Capture the cell that displays the provided text and extract its (X, Y) central coordinate. 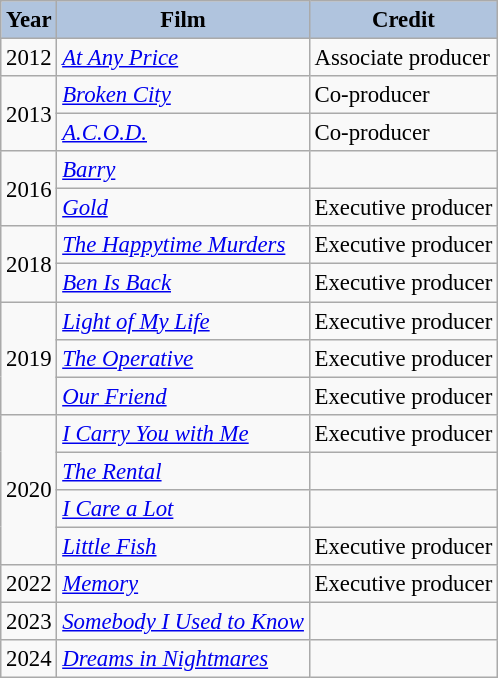
Film (183, 20)
The Happytime Murders (183, 245)
The Rental (183, 471)
2019 (29, 358)
Associate producer (403, 58)
2024 (29, 659)
Somebody I Used to Know (183, 621)
2023 (29, 621)
2013 (29, 114)
Light of My Life (183, 321)
2018 (29, 264)
2022 (29, 584)
Memory (183, 584)
Ben Is Back (183, 283)
2016 (29, 188)
Our Friend (183, 396)
Dreams in Nightmares (183, 659)
Barry (183, 170)
The Operative (183, 358)
Little Fish (183, 546)
Credit (403, 20)
Year (29, 20)
2020 (29, 489)
Broken City (183, 95)
At Any Price (183, 58)
I Care a Lot (183, 509)
2012 (29, 58)
Gold (183, 208)
I Carry You with Me (183, 433)
A.C.O.D. (183, 133)
